Identify which cell holds the provided text, then report its [x, y] central coordinate. 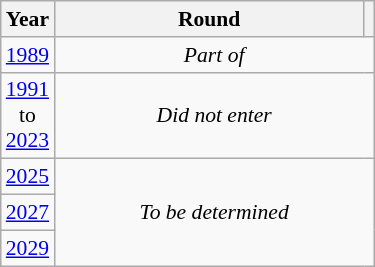
Part of [214, 55]
2027 [28, 213]
2025 [28, 177]
1989 [28, 55]
Year [28, 19]
1991to2023 [28, 116]
To be determined [214, 212]
Did not enter [214, 116]
Round [209, 19]
2029 [28, 248]
